Extract the [x, y] coordinate from the center of the cell holding the provided text.  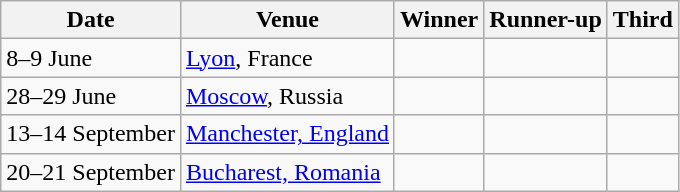
Third [642, 20]
Bucharest, Romania [287, 172]
20–21 September [91, 172]
Venue [287, 20]
Runner-up [546, 20]
Date [91, 20]
13–14 September [91, 134]
Manchester, England [287, 134]
8–9 June [91, 58]
Moscow, Russia [287, 96]
28–29 June [91, 96]
Lyon, France [287, 58]
Winner [438, 20]
